Identify which cell holds the provided text, then report its [X, Y] central coordinate. 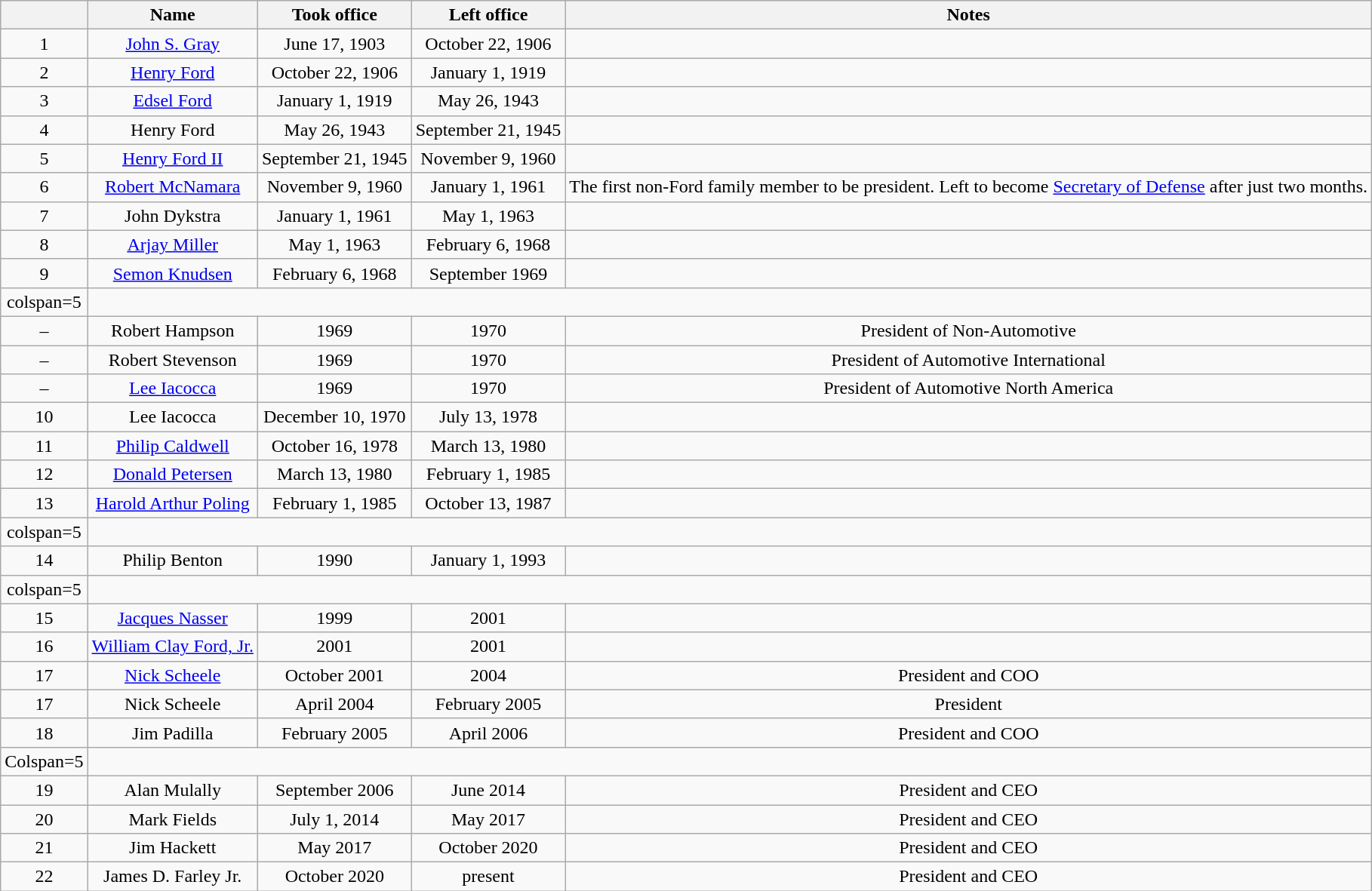
October 16, 1978 [334, 446]
Alan Mulally [172, 790]
President [969, 704]
9 [44, 273]
Jim Padilla [172, 733]
2 [44, 72]
President of Non-Automotive [969, 330]
10 [44, 417]
Edsel Ford [172, 101]
Took office [334, 15]
19 [44, 790]
18 [44, 733]
Philip Caldwell [172, 446]
William Clay Ford, Jr. [172, 647]
January 1, 1993 [488, 561]
Mark Fields [172, 819]
8 [44, 244]
2004 [488, 675]
Robert McNamara [172, 187]
6 [44, 187]
16 [44, 647]
Jim Hackett [172, 848]
June 17, 1903 [334, 44]
Henry Ford II [172, 158]
present [488, 877]
President of Automotive International [969, 360]
December 10, 1970 [334, 417]
12 [44, 475]
October 2001 [334, 675]
3 [44, 101]
Semon Knudsen [172, 273]
Name [172, 15]
Harold Arthur Poling [172, 503]
John Dykstra [172, 216]
Colspan=5 [44, 761]
April 2006 [488, 733]
13 [44, 503]
John S. Gray [172, 44]
7 [44, 216]
President of Automotive North America [969, 389]
September 2006 [334, 790]
22 [44, 877]
14 [44, 561]
The first non-Ford family member to be president. Left to become Secretary of Defense after just two months. [969, 187]
Arjay Miller [172, 244]
James D. Farley Jr. [172, 877]
21 [44, 848]
Philip Benton [172, 561]
1999 [334, 618]
Jacques Nasser [172, 618]
July 1, 2014 [334, 819]
11 [44, 446]
4 [44, 130]
20 [44, 819]
Notes [969, 15]
15 [44, 618]
September 1969 [488, 273]
Donald Petersen [172, 475]
1990 [334, 561]
1 [44, 44]
Robert Hampson [172, 330]
Left office [488, 15]
April 2004 [334, 704]
5 [44, 158]
July 13, 1978 [488, 417]
October 13, 1987 [488, 503]
Robert Stevenson [172, 360]
June 2014 [488, 790]
